Search for the cell housing the specified text and yield its [x, y] center coordinate. 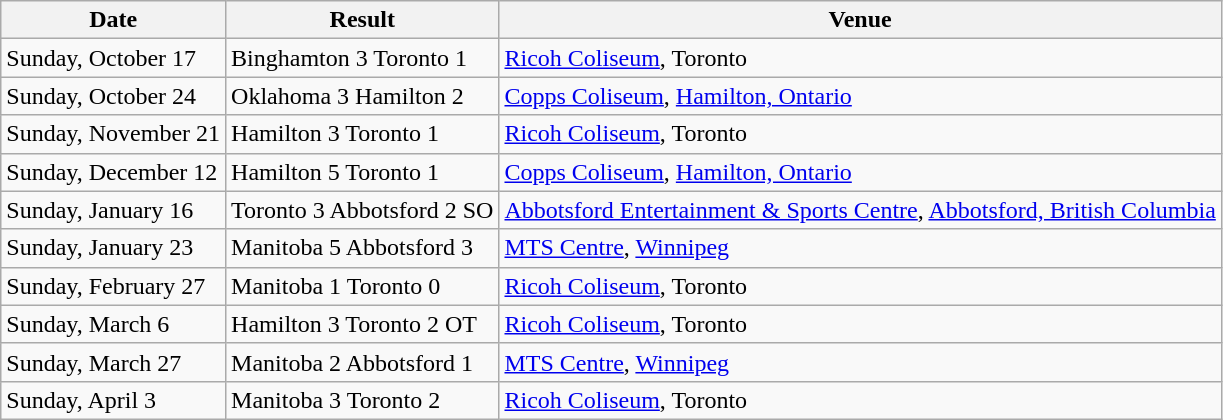
Binghamton 3 Toronto 1 [362, 58]
Oklahoma 3 Hamilton 2 [362, 96]
Abbotsford Entertainment & Sports Centre, Abbotsford, British Columbia [860, 210]
Result [362, 20]
Sunday, October 17 [114, 58]
Toronto 3 Abbotsford 2 SO [362, 210]
Manitoba 5 Abbotsford 3 [362, 248]
Sunday, November 21 [114, 134]
Date [114, 20]
Hamilton 5 Toronto 1 [362, 172]
Venue [860, 20]
Sunday, October 24 [114, 96]
Sunday, March 6 [114, 324]
Sunday, February 27 [114, 286]
Sunday, April 3 [114, 400]
Hamilton 3 Toronto 2 OT [362, 324]
Sunday, January 16 [114, 210]
Manitoba 3 Toronto 2 [362, 400]
Manitoba 2 Abbotsford 1 [362, 362]
Sunday, March 27 [114, 362]
Hamilton 3 Toronto 1 [362, 134]
Manitoba 1 Toronto 0 [362, 286]
Sunday, December 12 [114, 172]
Sunday, January 23 [114, 248]
